Scan for the cell matching the given text and deliver its (x, y) coordinate at center. 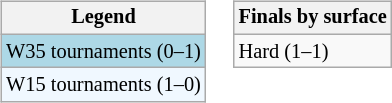
W35 tournaments (0–1) (103, 51)
Hard (1–1) (313, 51)
Finals by surface (313, 18)
Legend (103, 18)
W15 tournaments (1–0) (103, 85)
